Detect which cell encompasses the target text, then output its [x, y] center coordinate. 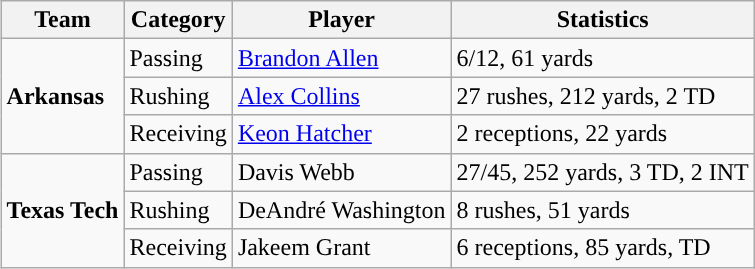
Texas Tech [62, 210]
Keon Hatcher [342, 134]
2 receptions, 22 yards [602, 134]
Team [62, 20]
Brandon Allen [342, 58]
6/12, 61 yards [602, 58]
Alex Collins [342, 96]
27/45, 252 yards, 3 TD, 2 INT [602, 172]
Jakeem Grant [342, 248]
DeAndré Washington [342, 210]
27 rushes, 212 yards, 2 TD [602, 96]
6 receptions, 85 yards, TD [602, 248]
8 rushes, 51 yards [602, 210]
Category [178, 20]
Statistics [602, 20]
Player [342, 20]
Davis Webb [342, 172]
Arkansas [62, 96]
